Return (x, y) of the center of cell containing provided text 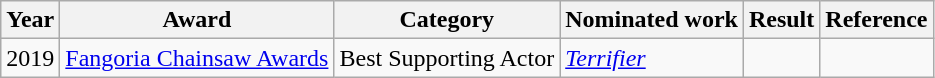
Best Supporting Actor (447, 58)
Result (781, 20)
Award (197, 20)
Reference (876, 20)
Category (447, 20)
Terrifier (652, 58)
2019 (30, 58)
Fangoria Chainsaw Awards (197, 58)
Year (30, 20)
Nominated work (652, 20)
